Return [X, Y] of the center of cell containing provided text 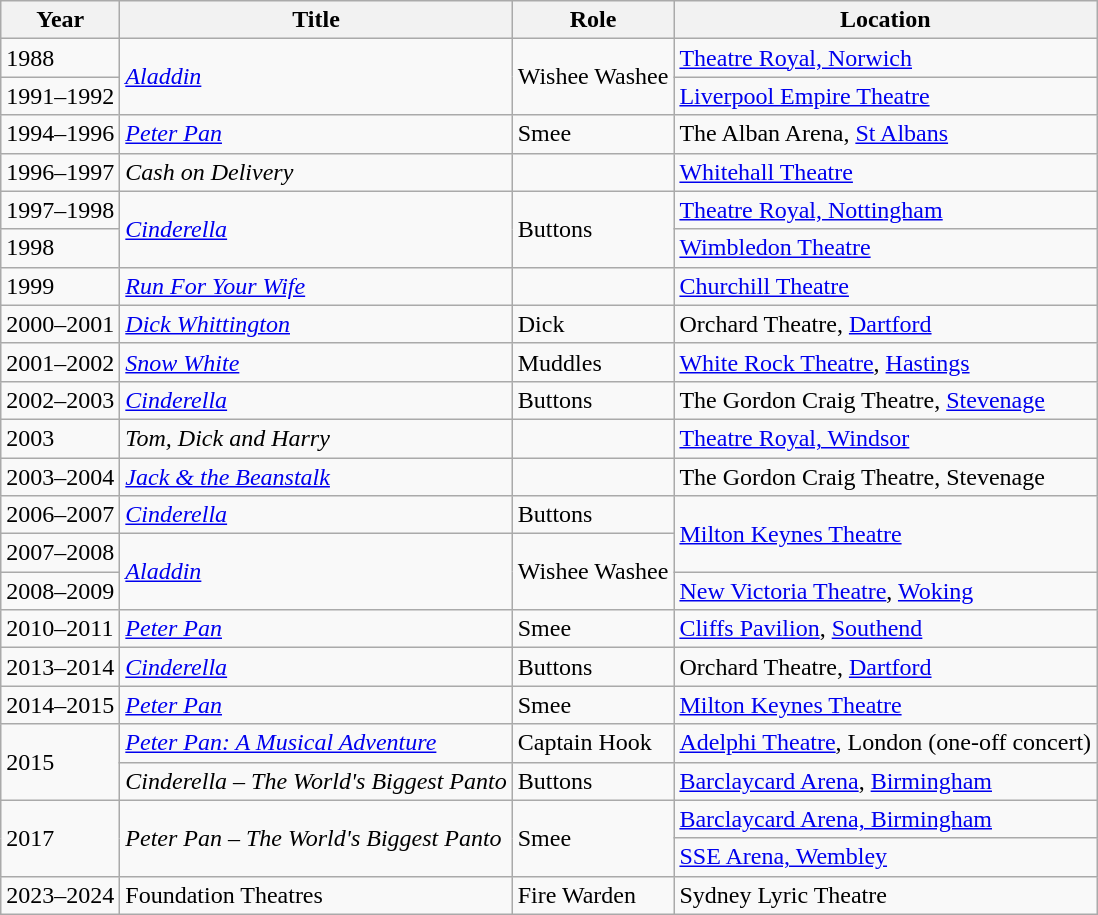
Theatre Royal, Norwich [886, 58]
Cash on Delivery [316, 172]
2006–2007 [60, 515]
1999 [60, 286]
Jack & the Beanstalk [316, 477]
2003–2004 [60, 477]
SSE Arena, Wembley [886, 857]
Theatre Royal, Nottingham [886, 210]
Captain Hook [593, 743]
2008–2009 [60, 591]
2007–2008 [60, 553]
2023–2024 [60, 895]
2010–2011 [60, 629]
Location [886, 20]
Fire Warden [593, 895]
2003 [60, 438]
Dick Whittington [316, 324]
2000–2001 [60, 324]
Role [593, 20]
Churchill Theatre [886, 286]
Run For Your Wife [316, 286]
Peter Pan – The World's Biggest Panto [316, 838]
Foundation Theatres [316, 895]
Cinderella – The World's Biggest Panto [316, 781]
2013–2014 [60, 667]
Snow White [316, 362]
1988 [60, 58]
Theatre Royal, Windsor [886, 438]
Muddles [593, 362]
Dick [593, 324]
Year [60, 20]
2014–2015 [60, 705]
1991–1992 [60, 96]
2017 [60, 838]
Adelphi Theatre, London (one-off concert) [886, 743]
Cliffs Pavilion, Southend [886, 629]
White Rock Theatre, Hastings [886, 362]
Whitehall Theatre [886, 172]
Title [316, 20]
Tom, Dick and Harry [316, 438]
Sydney Lyric Theatre [886, 895]
New Victoria Theatre, Woking [886, 591]
1996–1997 [60, 172]
1998 [60, 248]
2001–2002 [60, 362]
Liverpool Empire Theatre [886, 96]
1994–1996 [60, 134]
The Alban Arena, St Albans [886, 134]
Wimbledon Theatre [886, 248]
2002–2003 [60, 400]
1997–1998 [60, 210]
Peter Pan: A Musical Adventure [316, 743]
2015 [60, 762]
